From the cell containing the given text, extract its center point as (x, y) coordinate. 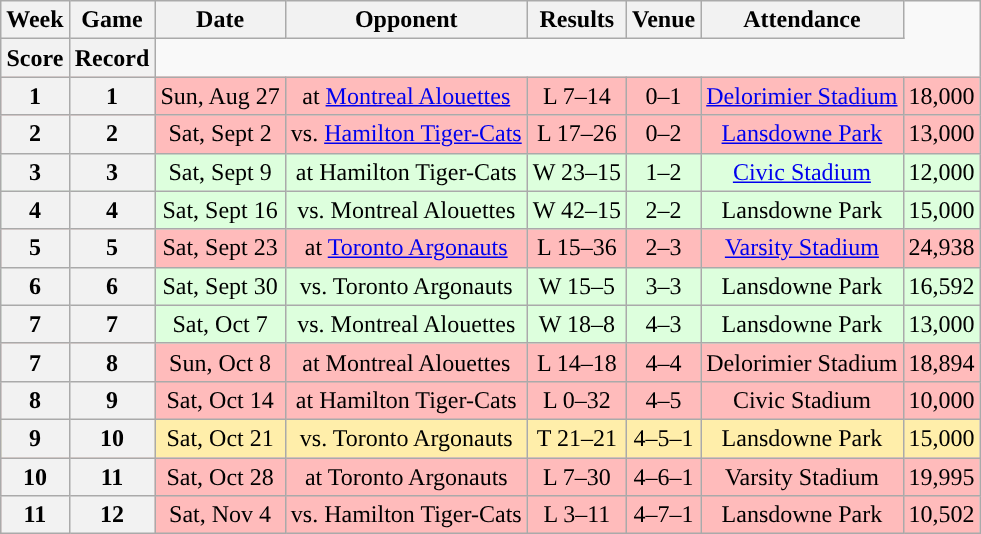
Sat, Sept 23 (220, 248)
L 7–14 (576, 96)
Attendance (802, 20)
L 14–18 (576, 362)
Results (576, 20)
10,502 (942, 515)
L 15–36 (576, 248)
Sat, Oct 14 (220, 400)
1–2 (664, 172)
18,894 (942, 362)
4–6–1 (664, 477)
Week (35, 20)
12 (112, 515)
Sat, Oct 28 (220, 477)
Sun, Oct 8 (220, 362)
18,000 (942, 96)
Record (112, 58)
10,000 (942, 400)
Sat, Nov 4 (220, 515)
Game (112, 20)
4–5–1 (664, 438)
Sat, Sept 16 (220, 210)
16,592 (942, 286)
4–7–1 (664, 515)
W 42–15 (576, 210)
W 15–5 (576, 286)
12,000 (942, 172)
4–4 (664, 362)
19,995 (942, 477)
L 17–26 (576, 134)
W 23–15 (576, 172)
2–3 (664, 248)
4–3 (664, 324)
Opponent (406, 20)
0–1 (664, 96)
Sat, Sept 30 (220, 286)
2–2 (664, 210)
Sat, Oct 21 (220, 438)
L 3–11 (576, 515)
Sat, Oct 7 (220, 324)
L 0–32 (576, 400)
Score (35, 58)
Date (220, 20)
W 18–8 (576, 324)
Sat, Sept 9 (220, 172)
4–5 (664, 400)
Sat, Sept 2 (220, 134)
Sun, Aug 27 (220, 96)
T 21–21 (576, 438)
24,938 (942, 248)
Venue (664, 20)
3–3 (664, 286)
0–2 (664, 134)
L 7–30 (576, 477)
